Return the [X, Y] coordinate for the center point of the cell that contains the specified text.  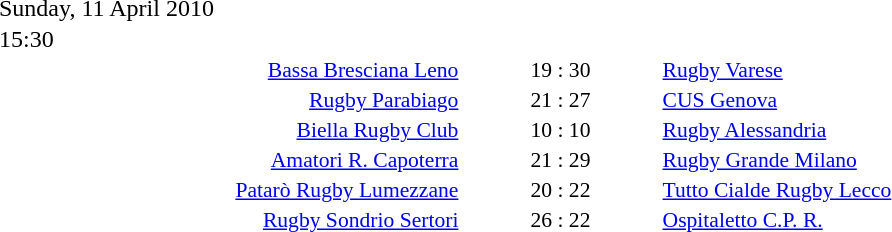
20 : 22 [560, 190]
19 : 30 [560, 70]
10 : 10 [560, 130]
21 : 27 [560, 100]
21 : 29 [560, 160]
